Return the [x, y] coordinate for the center point of the cell that contains the specified text.  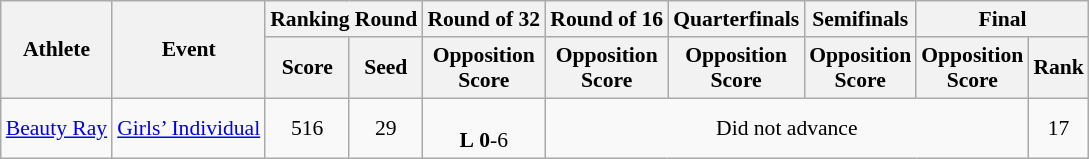
Round of 16 [606, 19]
Did not advance [786, 128]
Ranking Round [344, 19]
Final [1002, 19]
29 [386, 128]
L 0-6 [484, 128]
Quarterfinals [736, 19]
Event [188, 50]
Seed [386, 68]
516 [307, 128]
Score [307, 68]
Round of 32 [484, 19]
Athlete [56, 50]
Girls’ Individual [188, 128]
Semifinals [860, 19]
17 [1058, 128]
Beauty Ray [56, 128]
Rank [1058, 68]
